For the text-containing cell, return its midpoint in (X, Y) coordinate format. 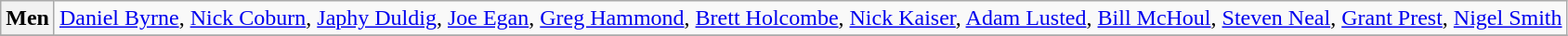
Men (28, 18)
